Locate the cell with the specified text and output its (X, Y) center coordinate. 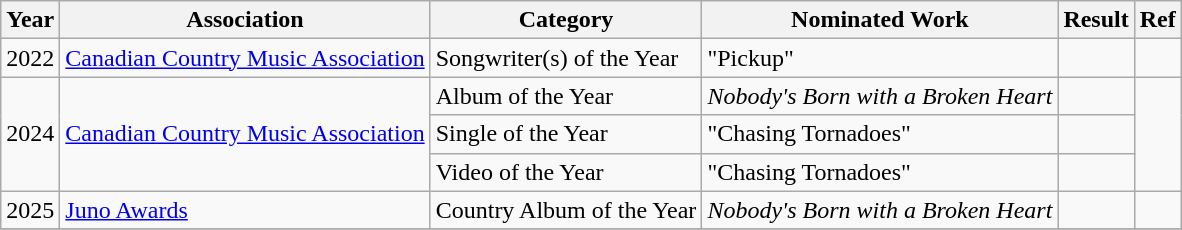
Result (1096, 20)
Year (30, 20)
Album of the Year (566, 96)
"Pickup" (880, 58)
Country Album of the Year (566, 210)
Ref (1158, 20)
Nominated Work (880, 20)
Single of the Year (566, 134)
Video of the Year (566, 172)
2024 (30, 134)
Category (566, 20)
2025 (30, 210)
Songwriter(s) of the Year (566, 58)
Association (245, 20)
Juno Awards (245, 210)
2022 (30, 58)
